Find where the given text appears and provide that cell's center as [X, Y] coordinate. 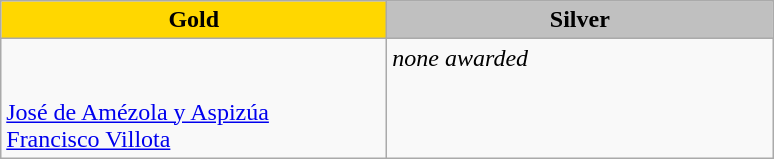
Gold [194, 20]
Silver [580, 20]
none awarded [580, 98]
José de Amézola y Aspizúa Francisco Villota [194, 98]
